Extract the [X, Y] coordinate from the center of the cell holding the provided text.  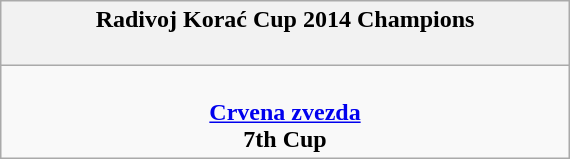
Radivoj Korać Cup 2014 Champions [284, 34]
Crvena zvezda7th Cup [284, 112]
